Extract the [X, Y] coordinate from the center of the cell holding the provided text.  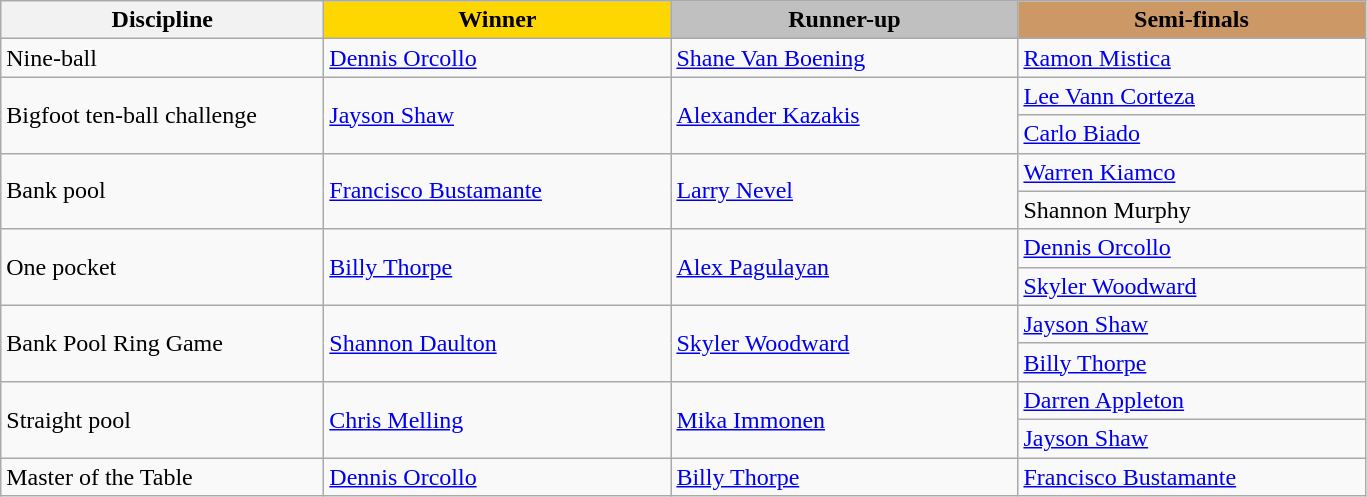
Warren Kiamco [1192, 172]
Nine-ball [162, 58]
Larry Nevel [844, 191]
Carlo Biado [1192, 134]
Lee Vann Corteza [1192, 96]
Runner-up [844, 20]
Shannon Daulton [498, 343]
Alex Pagulayan [844, 267]
Bigfoot ten-ball challenge [162, 115]
Bank pool [162, 191]
Mika Immonen [844, 419]
Straight pool [162, 419]
Darren Appleton [1192, 400]
Alexander Kazakis [844, 115]
Discipline [162, 20]
Ramon Mistica [1192, 58]
Shannon Murphy [1192, 210]
Shane Van Boening [844, 58]
Winner [498, 20]
Chris Melling [498, 419]
Bank Pool Ring Game [162, 343]
One pocket [162, 267]
Semi-finals [1192, 20]
Master of the Table [162, 477]
